Scan for the cell matching the given text and deliver its (X, Y) coordinate at center. 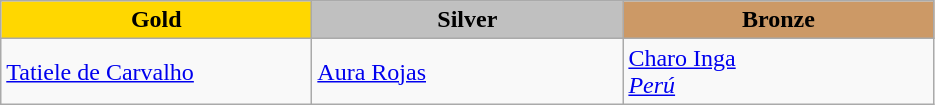
Charo Inga Perú (778, 72)
Gold (156, 20)
Bronze (778, 20)
Tatiele de Carvalho (156, 72)
Silver (468, 20)
Aura Rojas (468, 72)
